Extract the [X, Y] coordinate from the center of the cell holding the provided text.  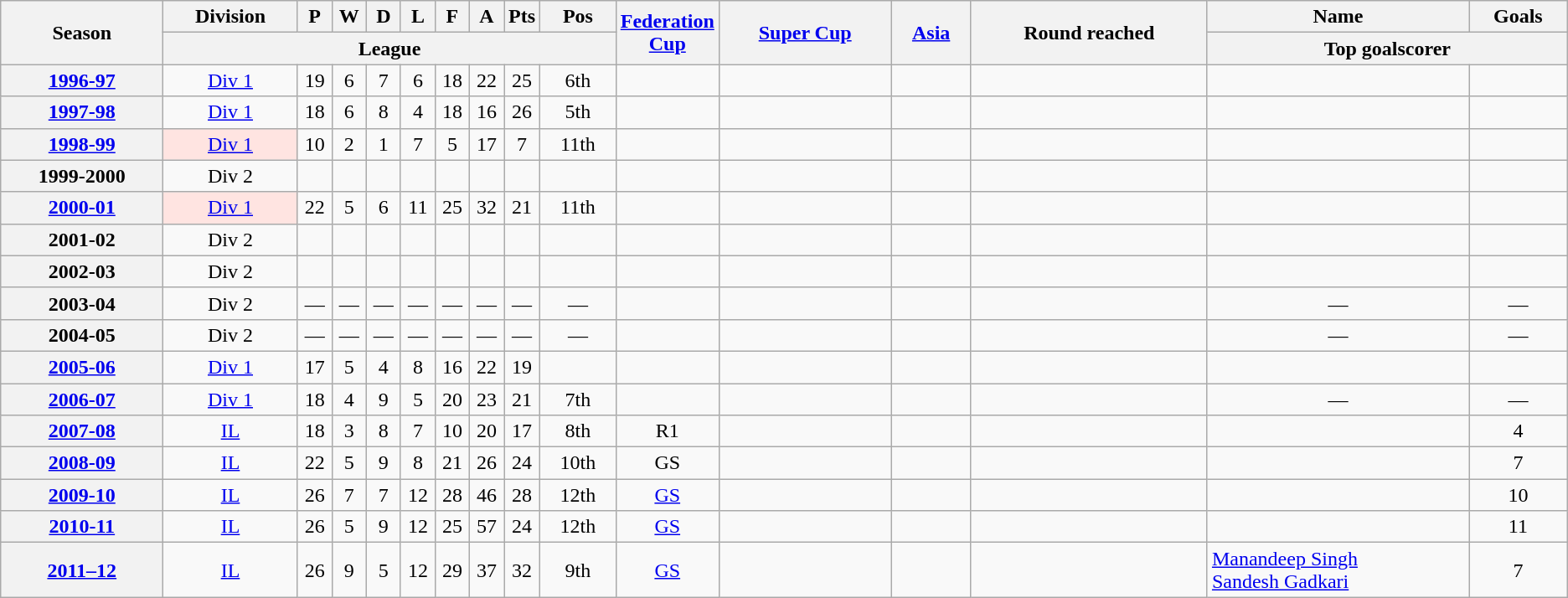
1999-2000 [82, 176]
2005-06 [82, 367]
Top goalscorer [1387, 49]
Manandeep Singh Sandesh Gadkari [1338, 570]
Round reached [1089, 33]
57 [486, 527]
2010-11 [82, 527]
2000-01 [82, 208]
5th [578, 112]
2007-08 [82, 431]
8th [578, 431]
L [417, 17]
Name [1338, 17]
Season [82, 33]
P [315, 17]
D [384, 17]
6th [578, 80]
9th [578, 570]
2006-07 [82, 400]
Super Cup [805, 33]
League [389, 49]
Pos [578, 17]
37 [486, 570]
W [348, 17]
29 [452, 570]
2008-09 [82, 463]
46 [486, 495]
F [452, 17]
Asia [931, 33]
2003-04 [82, 303]
2009-10 [82, 495]
2001-02 [82, 240]
Division [230, 17]
3 [348, 431]
2002-03 [82, 271]
2 [348, 144]
23 [486, 400]
7th [578, 400]
1997-98 [82, 112]
1996-97 [82, 80]
Goals [1519, 17]
Pts [523, 17]
Federation Cup [667, 33]
1 [384, 144]
2011–12 [82, 570]
2004-05 [82, 335]
R1 [667, 431]
10th [578, 463]
A [486, 17]
1998-99 [82, 144]
